Find where the given text appears and provide that cell's center as [X, Y] coordinate. 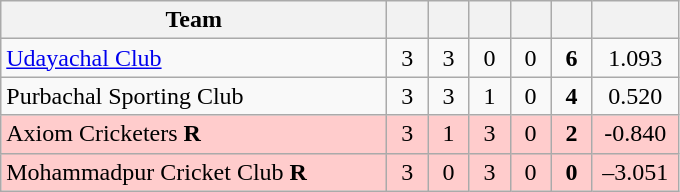
–3.051 [635, 172]
0.520 [635, 96]
Team [194, 20]
4 [572, 96]
2 [572, 134]
Purbachal Sporting Club [194, 96]
6 [572, 58]
-0.840 [635, 134]
Mohammadpur Cricket Club R [194, 172]
1.093 [635, 58]
Udayachal Club [194, 58]
Axiom Cricketers R [194, 134]
